Pinpoint the cell where the given text exists, returning its (x, y) midpoint coordinate. 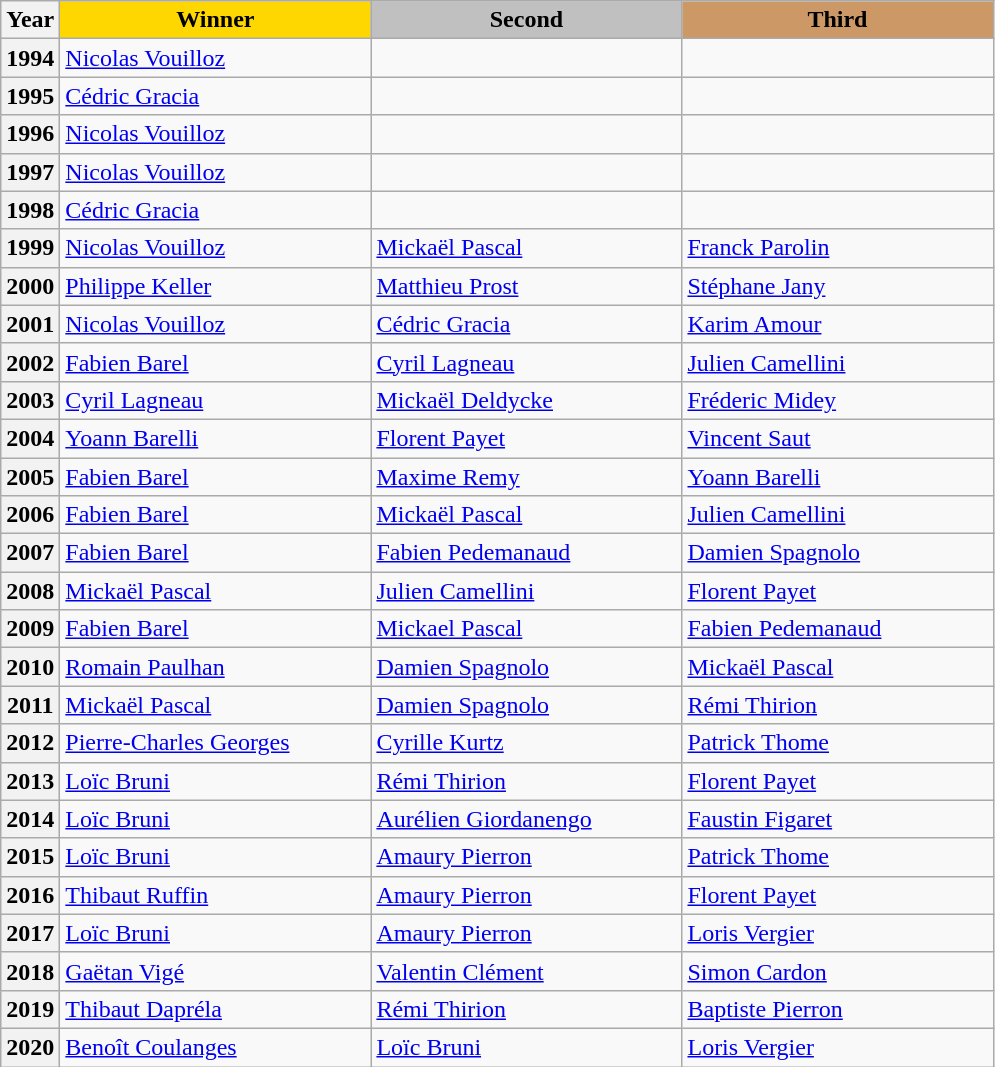
2006 (30, 515)
Vincent Saut (838, 438)
Pierre-Charles Georges (216, 743)
Benoît Coulanges (216, 1047)
Stéphane Jany (838, 286)
1999 (30, 248)
2020 (30, 1047)
2013 (30, 781)
2007 (30, 553)
2010 (30, 667)
2009 (30, 629)
2001 (30, 324)
Year (30, 20)
1997 (30, 172)
2016 (30, 895)
Philippe Keller (216, 286)
Maxime Remy (526, 477)
2008 (30, 591)
Second (526, 20)
Mickaël Deldycke (526, 400)
2004 (30, 438)
Mickael Pascal (526, 629)
2000 (30, 286)
2003 (30, 400)
1994 (30, 58)
1995 (30, 96)
Baptiste Pierron (838, 1009)
Gaëtan Vigé (216, 971)
2005 (30, 477)
Thibaut Ruffin (216, 895)
2015 (30, 857)
Karim Amour (838, 324)
1996 (30, 134)
2018 (30, 971)
2012 (30, 743)
1998 (30, 210)
Valentin Clément (526, 971)
Winner (216, 20)
2019 (30, 1009)
Franck Parolin (838, 248)
Simon Cardon (838, 971)
Aurélien Giordanengo (526, 819)
Cyrille Kurtz (526, 743)
Romain Paulhan (216, 667)
Fréderic Midey (838, 400)
Thibaut Dapréla (216, 1009)
2017 (30, 933)
Faustin Figaret (838, 819)
2011 (30, 705)
2014 (30, 819)
Third (838, 20)
2002 (30, 362)
Matthieu Prost (526, 286)
